Locate the cell with the specified text and output its (x, y) center coordinate. 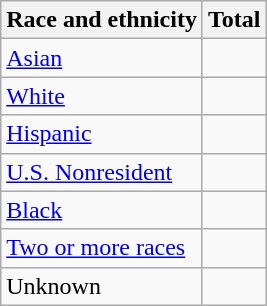
Black (102, 210)
Asian (102, 58)
U.S. Nonresident (102, 172)
Two or more races (102, 248)
Total (234, 20)
White (102, 96)
Race and ethnicity (102, 20)
Hispanic (102, 134)
Unknown (102, 286)
